Detect which cell encompasses the target text, then output its (x, y) center coordinate. 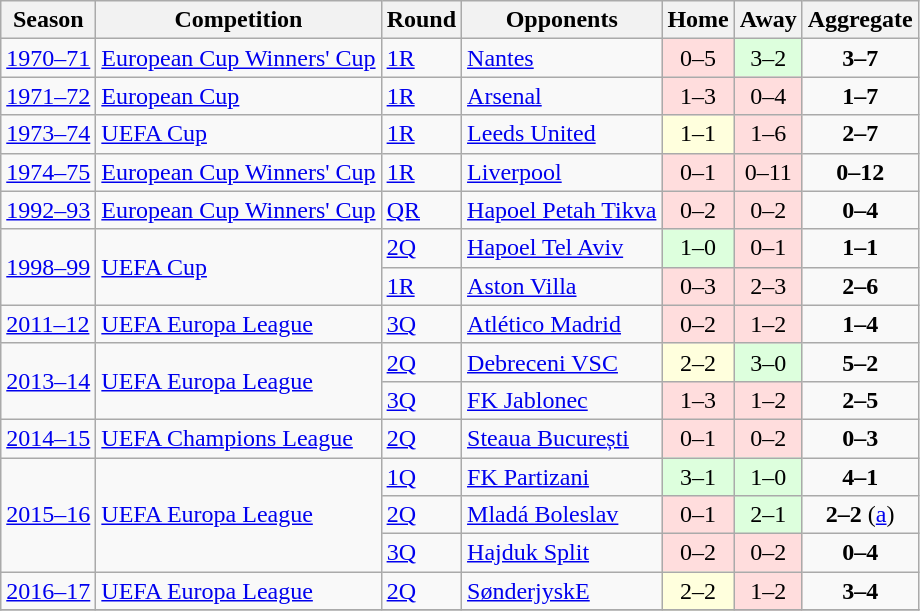
Competition (238, 20)
3–0 (768, 362)
Opponents (562, 20)
Nantes (562, 58)
SønderjyskE (562, 591)
2011–12 (48, 324)
4–1 (860, 477)
Aggregate (860, 20)
1–6 (768, 134)
2014–15 (48, 438)
Round (421, 20)
0–12 (860, 172)
1–7 (860, 96)
3–7 (860, 58)
2015–16 (48, 515)
1–4 (860, 324)
3–1 (698, 477)
3–4 (860, 591)
Leeds United (562, 134)
FK Jablonec (562, 400)
2016–17 (48, 591)
FK Partizani (562, 477)
0–5 (698, 58)
1992–93 (48, 210)
2–1 (768, 515)
1973–74 (48, 134)
Steaua București (562, 438)
2–6 (860, 286)
UEFA Champions League (238, 438)
Mladá Boleslav (562, 515)
Hapoel Petah Tikva (562, 210)
2013–14 (48, 381)
Hapoel Tel Aviv (562, 248)
1970–71 (48, 58)
Away (768, 20)
Home (698, 20)
Arsenal (562, 96)
1Q (421, 477)
0–11 (768, 172)
Hajduk Split (562, 553)
1998–99 (48, 267)
2–3 (768, 286)
Aston Villa (562, 286)
1971–72 (48, 96)
Liverpool (562, 172)
Debreceni VSC (562, 362)
Atlético Madrid (562, 324)
1974–75 (48, 172)
3–2 (768, 58)
European Cup (238, 96)
Season (48, 20)
5–2 (860, 362)
2–5 (860, 400)
2–7 (860, 134)
QR (421, 210)
2–2 (a) (860, 515)
